Detect which cell encompasses the target text, then output its (x, y) center coordinate. 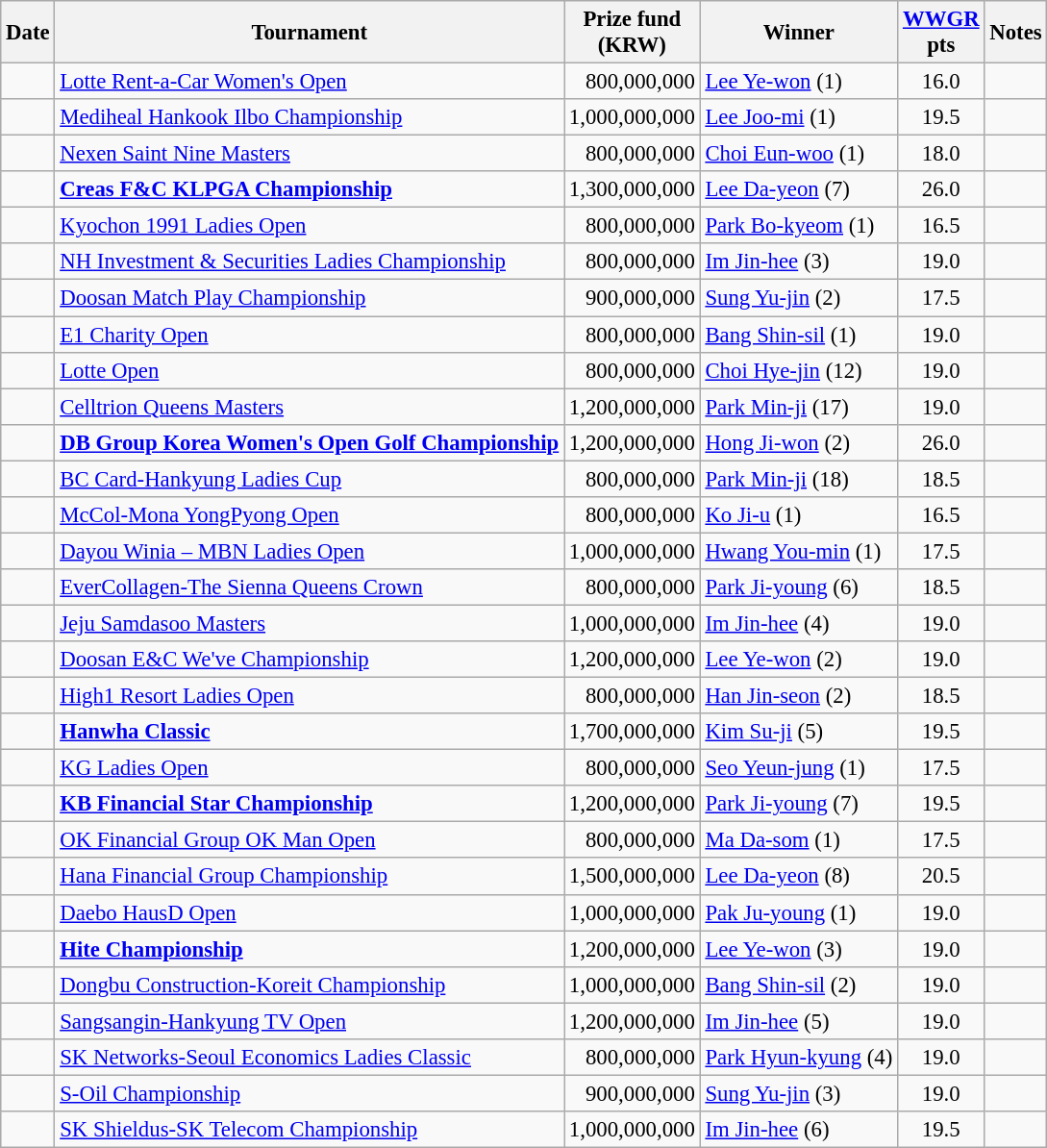
Lee Ye-won (1) (799, 82)
Doosan Match Play Championship (310, 298)
Sangsangin-Hankyung TV Open (310, 1021)
Lee Joo-mi (1) (799, 117)
18.0 (941, 154)
Notes (1015, 33)
1,500,000,000 (633, 877)
Park Hyun-kyung (4) (799, 1058)
1,700,000,000 (633, 732)
Lotte Rent-a-Car Women's Open (310, 82)
Park Ji-young (6) (799, 587)
DB Group Korea Women's Open Golf Championship (310, 442)
Bang Shin-sil (2) (799, 985)
Creas F&C KLPGA Championship (310, 189)
Hwang You-min (1) (799, 551)
Prize fund(KRW) (633, 33)
S-Oil Championship (310, 1093)
Ma Da-som (1) (799, 840)
Daebo HausD Open (310, 912)
SK Networks-Seoul Economics Ladies Classic (310, 1058)
Hanwha Classic (310, 732)
Pak Ju-young (1) (799, 912)
Park Bo-kyeom (1) (799, 226)
KB Financial Star Championship (310, 804)
Im Jin-hee (4) (799, 623)
Date (28, 33)
BC Card-Hankyung Ladies Cup (310, 479)
Im Jin-hee (6) (799, 1130)
Nexen Saint Nine Masters (310, 154)
WWGRpts (941, 33)
Jeju Samdasoo Masters (310, 623)
Bang Shin-sil (1) (799, 335)
Mediheal Hankook Ilbo Championship (310, 117)
Ko Ji-u (1) (799, 515)
Dayou Winia – MBN Ladies Open (310, 551)
Seo Yeun-jung (1) (799, 768)
Park Min-ji (18) (799, 479)
1,300,000,000 (633, 189)
SK Shieldus-SK Telecom Championship (310, 1130)
KG Ladies Open (310, 768)
E1 Charity Open (310, 335)
Choi Eun-woo (1) (799, 154)
Park Min-ji (17) (799, 407)
Hong Ji-won (2) (799, 442)
High1 Resort Ladies Open (310, 696)
NH Investment & Securities Ladies Championship (310, 262)
Tournament (310, 33)
Celltrion Queens Masters (310, 407)
Lee Da-yeon (8) (799, 877)
Kim Su-ji (5) (799, 732)
Doosan E&C We've Championship (310, 660)
Im Jin-hee (5) (799, 1021)
Lee Ye-won (3) (799, 949)
Lee Ye-won (2) (799, 660)
Choi Hye-jin (12) (799, 370)
Sung Yu-jin (2) (799, 298)
16.0 (941, 82)
Hana Financial Group Championship (310, 877)
EverCollagen-The Sienna Queens Crown (310, 587)
Kyochon 1991 Ladies Open (310, 226)
McCol-Mona YongPyong Open (310, 515)
Winner (799, 33)
20.5 (941, 877)
Sung Yu-jin (3) (799, 1093)
Lee Da-yeon (7) (799, 189)
Im Jin-hee (3) (799, 262)
OK Financial Group OK Man Open (310, 840)
Han Jin-seon (2) (799, 696)
Park Ji-young (7) (799, 804)
Lotte Open (310, 370)
Dongbu Construction-Koreit Championship (310, 985)
Hite Championship (310, 949)
